Extract the (x, y) coordinate from the center of the cell holding the provided text.  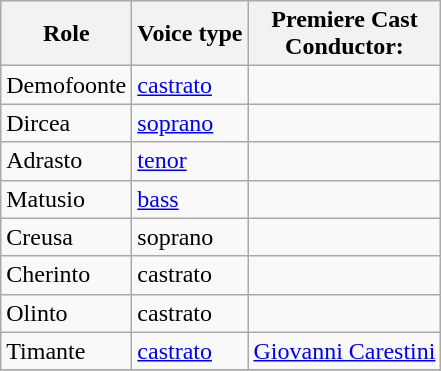
Cherinto (66, 275)
Giovanni Carestini (344, 351)
tenor (190, 161)
bass (190, 199)
Timante (66, 351)
Role (66, 34)
Voice type (190, 34)
Olinto (66, 313)
Dircea (66, 123)
Matusio (66, 199)
Premiere CastConductor: (344, 34)
Creusa (66, 237)
Demofoonte (66, 85)
Adrasto (66, 161)
